Capture the cell that displays the provided text and extract its (X, Y) central coordinate. 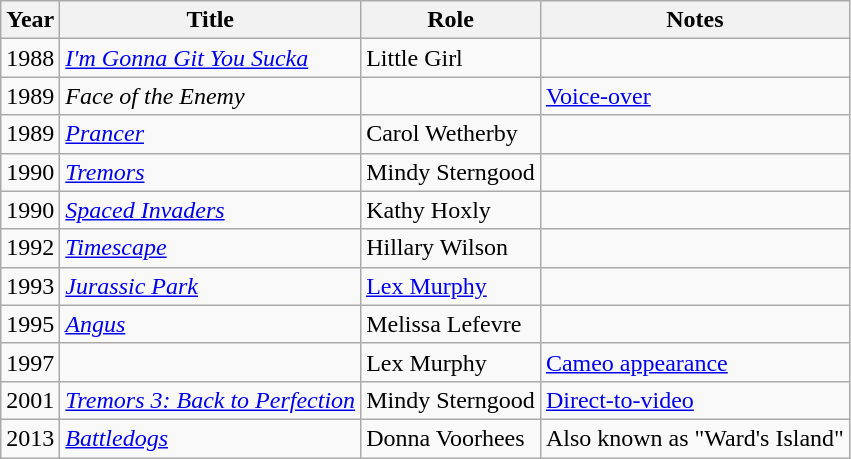
2001 (30, 400)
Melissa Lefevre (451, 324)
1993 (30, 286)
1997 (30, 362)
Cameo appearance (694, 362)
Spaced Invaders (210, 210)
Battledogs (210, 438)
Direct-to-video (694, 400)
2013 (30, 438)
Prancer (210, 134)
Little Girl (451, 58)
Role (451, 20)
Tremors 3: Back to Perfection (210, 400)
Face of the Enemy (210, 96)
Hillary Wilson (451, 248)
Donna Voorhees (451, 438)
Angus (210, 324)
Voice-over (694, 96)
1988 (30, 58)
Carol Wetherby (451, 134)
Timescape (210, 248)
Kathy Hoxly (451, 210)
1995 (30, 324)
1992 (30, 248)
Notes (694, 20)
Year (30, 20)
Tremors (210, 172)
I'm Gonna Git You Sucka (210, 58)
Also known as "Ward's Island" (694, 438)
Title (210, 20)
Jurassic Park (210, 286)
